Scan for the cell matching the given text and deliver its [x, y] coordinate at center. 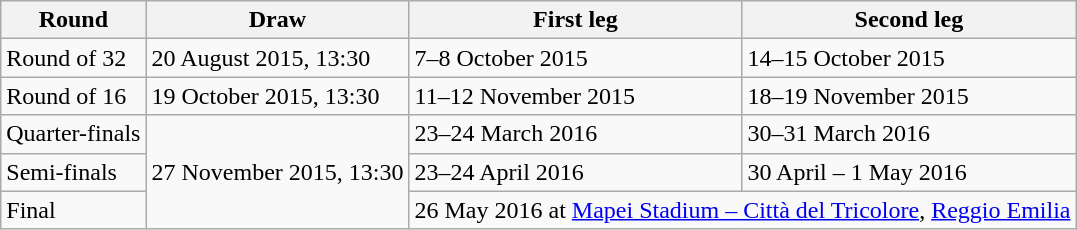
Round of 32 [74, 58]
Round [74, 20]
Draw [278, 20]
19 October 2015, 13:30 [278, 96]
7–8 October 2015 [576, 58]
14–15 October 2015 [909, 58]
Second leg [909, 20]
30 April – 1 May 2016 [909, 172]
30–31 March 2016 [909, 134]
First leg [576, 20]
26 May 2016 at Mapei Stadium – Città del Tricolore, Reggio Emilia [742, 210]
Semi-finals [74, 172]
23–24 March 2016 [576, 134]
Final [74, 210]
11–12 November 2015 [576, 96]
Quarter-finals [74, 134]
20 August 2015, 13:30 [278, 58]
18–19 November 2015 [909, 96]
27 November 2015, 13:30 [278, 172]
23–24 April 2016 [576, 172]
Round of 16 [74, 96]
